Determine the [X, Y] coordinate at the center of the cell enclosing the given text.  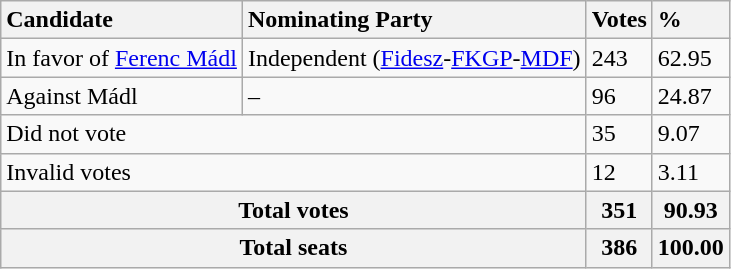
351 [619, 210]
In favor of Ferenc Mádl [122, 58]
Candidate [122, 20]
35 [619, 134]
Independent (Fidesz-FKGP-MDF) [414, 58]
90.93 [690, 210]
Against Mádl [122, 96]
386 [619, 248]
3.11 [690, 172]
% [690, 20]
Did not vote [294, 134]
243 [619, 58]
100.00 [690, 248]
Total votes [294, 210]
– [414, 96]
Nominating Party [414, 20]
Votes [619, 20]
12 [619, 172]
62.95 [690, 58]
96 [619, 96]
Total seats [294, 248]
24.87 [690, 96]
Invalid votes [294, 172]
9.07 [690, 134]
